Determine the [x, y] coordinate at the center of the cell enclosing the given text.  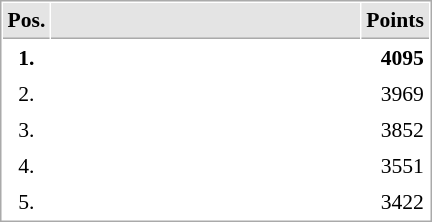
3422 [396, 201]
4095 [396, 57]
3852 [396, 129]
Points [396, 21]
2. [26, 93]
1. [26, 57]
3969 [396, 93]
5. [26, 201]
Pos. [26, 21]
3551 [396, 165]
4. [26, 165]
3. [26, 129]
